Scan for the cell matching the given text and deliver its (x, y) coordinate at center. 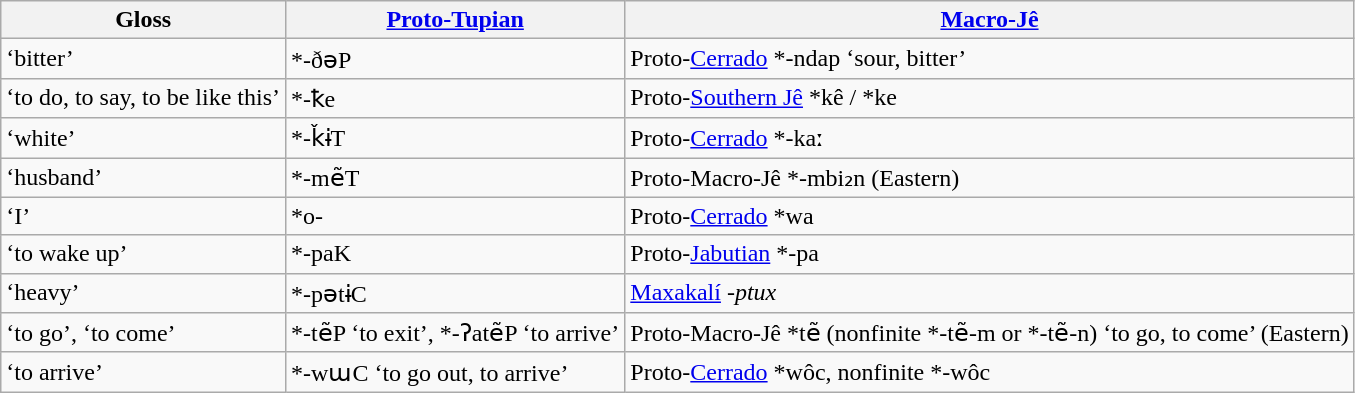
Proto-Jabutian *-pa (990, 254)
Proto-Cerrado *-kaː (990, 138)
‘heavy’ (144, 293)
‘white’ (144, 138)
*-ꝁe (456, 98)
Macro-Jê (990, 20)
*-wɯC ‘to go out, to arrive’ (456, 372)
*-tẽP ‘to exit’, *-ʔatẽP ‘to arrive’ (456, 333)
*-paK (456, 254)
‘to wake up’ (144, 254)
Proto-Southern Jê *kê / *ke (990, 98)
‘I’ (144, 216)
Proto-Cerrado *wa (990, 216)
‘to go’, ‘to come’ (144, 333)
Maxakalí -ptux (990, 293)
‘bitter’ (144, 59)
‘to arrive’ (144, 372)
*o- (456, 216)
*-ðəP (456, 59)
‘to do, to say, to be like this’ (144, 98)
Gloss (144, 20)
*-pətɨC (456, 293)
*-mẽT (456, 178)
Proto-Cerrado *-ndap ‘sour, bitter’ (990, 59)
Proto-Tupian (456, 20)
*-ǩɨT (456, 138)
Proto-Macro-Jê *-mbi₂n (Eastern) (990, 178)
Proto-Macro-Jê *tẽ (nonfinite *-tẽ-m or *-tẽ-n) ‘to go, to come’ (Eastern) (990, 333)
Proto-Cerrado *wôc, nonfinite *-wôc (990, 372)
‘husband’ (144, 178)
